Capture the cell that displays the provided text and extract its (X, Y) central coordinate. 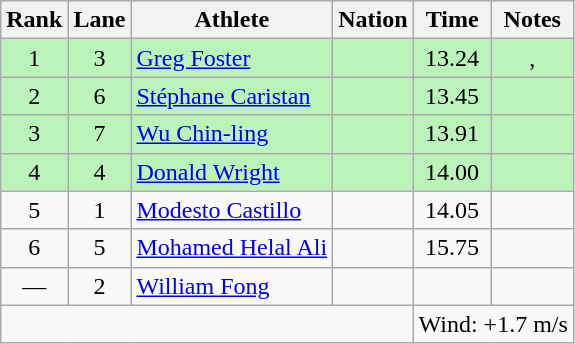
Wu Chin-ling (232, 134)
William Fong (232, 286)
Donald Wright (232, 172)
— (34, 286)
Wind: +1.7 m/s (493, 324)
Rank (34, 20)
14.05 (452, 210)
Lane (100, 20)
13.91 (452, 134)
Notes (532, 20)
, (532, 58)
14.00 (452, 172)
Stéphane Caristan (232, 96)
13.24 (452, 58)
15.75 (452, 248)
Mohamed Helal Ali (232, 248)
13.45 (452, 96)
Greg Foster (232, 58)
Time (452, 20)
Athlete (232, 20)
7 (100, 134)
Nation (373, 20)
Modesto Castillo (232, 210)
